Search for the cell housing the specified text and yield its (x, y) center coordinate. 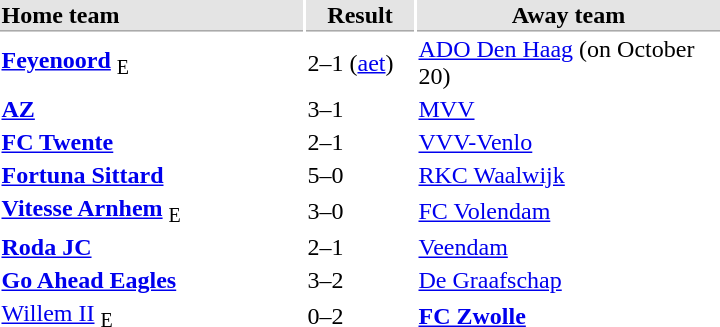
FC Twente (152, 143)
Roda JC (152, 248)
Result (360, 16)
AZ (152, 109)
3–1 (360, 109)
Feyenoord E (152, 62)
FC Volendam (568, 212)
5–0 (360, 175)
Away team (568, 16)
Home team (152, 16)
Veendam (568, 248)
De Graafschap (568, 281)
ADO Den Haag (on October 20) (568, 62)
VVV-Venlo (568, 143)
RKC Waalwijk (568, 175)
Fortuna Sittard (152, 175)
Go Ahead Eagles (152, 281)
Vitesse Arnhem E (152, 212)
3–2 (360, 281)
MVV (568, 109)
2–1 (aet) (360, 62)
3–0 (360, 212)
